For the text-containing cell, return its midpoint in [X, Y] coordinate format. 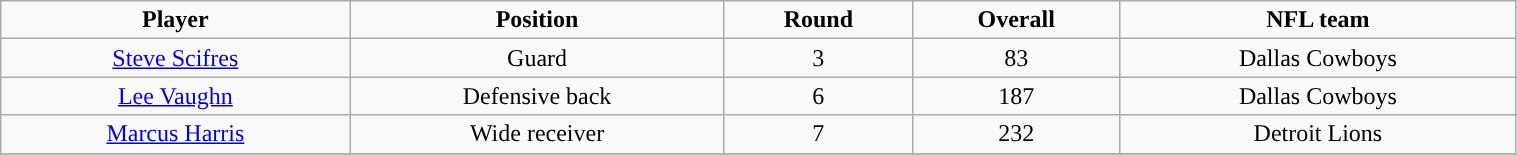
Defensive back [537, 96]
Guard [537, 58]
Lee Vaughn [176, 96]
Overall [1016, 20]
232 [1016, 134]
7 [818, 134]
Round [818, 20]
3 [818, 58]
6 [818, 96]
Steve Scifres [176, 58]
NFL team [1318, 20]
Player [176, 20]
Wide receiver [537, 134]
83 [1016, 58]
Marcus Harris [176, 134]
187 [1016, 96]
Detroit Lions [1318, 134]
Position [537, 20]
